Output the (x, y) coordinate of the center of the cell containing the given text.  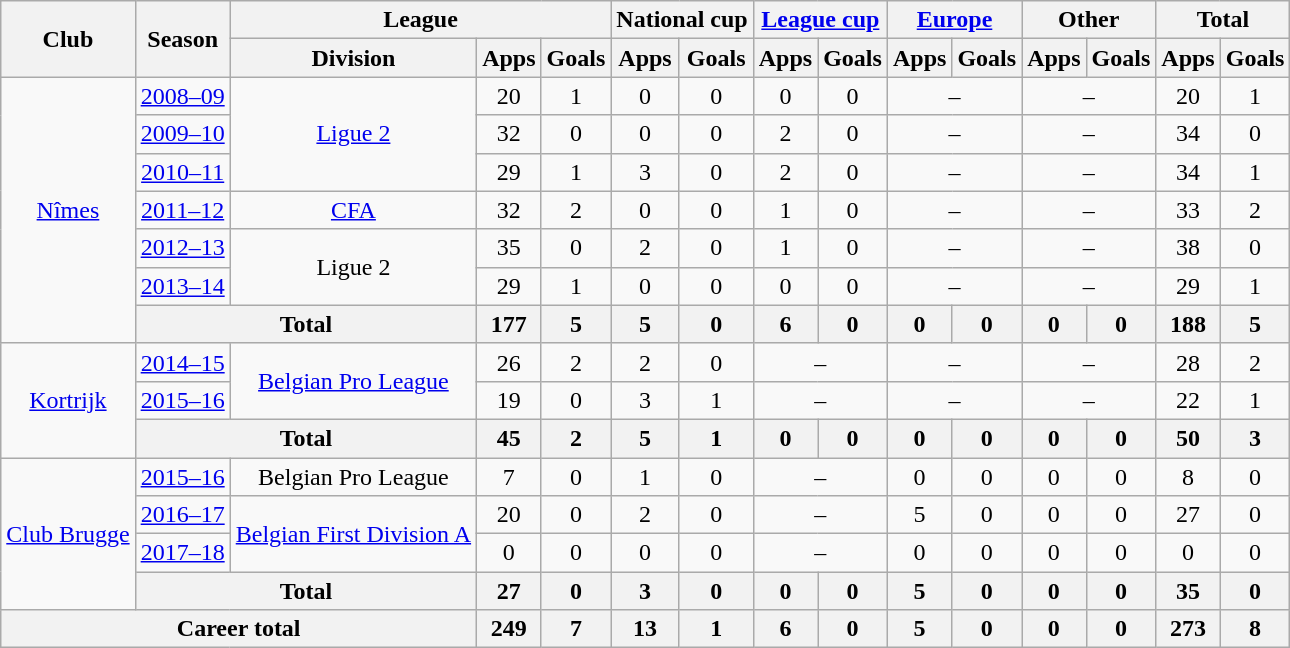
2010–11 (182, 172)
2014–15 (182, 362)
13 (645, 629)
Division (353, 58)
Europe (954, 20)
33 (1188, 210)
Nîmes (68, 210)
2011–12 (182, 210)
19 (509, 400)
38 (1188, 248)
Club Brugge (68, 534)
45 (509, 438)
League cup (820, 20)
2012–13 (182, 248)
22 (1188, 400)
2016–17 (182, 515)
26 (509, 362)
188 (1188, 324)
2008–09 (182, 96)
League (420, 20)
273 (1188, 629)
National cup (682, 20)
2013–14 (182, 286)
Kortrijk (68, 400)
Club (68, 39)
2017–18 (182, 553)
CFA (353, 210)
28 (1188, 362)
Belgian First Division A (353, 534)
Season (182, 39)
177 (509, 324)
50 (1188, 438)
Other (1089, 20)
Career total (239, 629)
249 (509, 629)
2009–10 (182, 134)
